Determine the [x, y] coordinate at the center of the cell enclosing the given text.  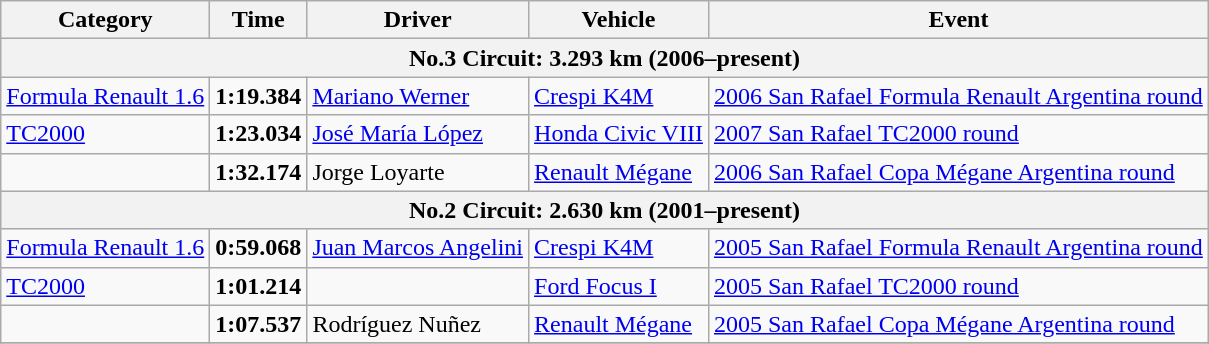
2006 San Rafael Copa Mégane Argentina round [958, 172]
2005 San Rafael Copa Mégane Argentina round [958, 324]
1:19.384 [258, 96]
2005 San Rafael Formula Renault Argentina round [958, 248]
Jorge Loyarte [418, 172]
Honda Civic VIII [619, 134]
No.2 Circuit: 2.630 km (2001–present) [605, 210]
Mariano Werner [418, 96]
1:01.214 [258, 286]
Category [106, 20]
Vehicle [619, 20]
1:32.174 [258, 172]
2006 San Rafael Formula Renault Argentina round [958, 96]
Driver [418, 20]
1:07.537 [258, 324]
Juan Marcos Angelini [418, 248]
Rodríguez Nuñez [418, 324]
2005 San Rafael TC2000 round [958, 286]
Ford Focus I [619, 286]
José María López [418, 134]
Time [258, 20]
No.3 Circuit: 3.293 km (2006–present) [605, 58]
2007 San Rafael TC2000 round [958, 134]
0:59.068 [258, 248]
1:23.034 [258, 134]
Event [958, 20]
